Output the [x, y] coordinate of the center of the cell containing the given text.  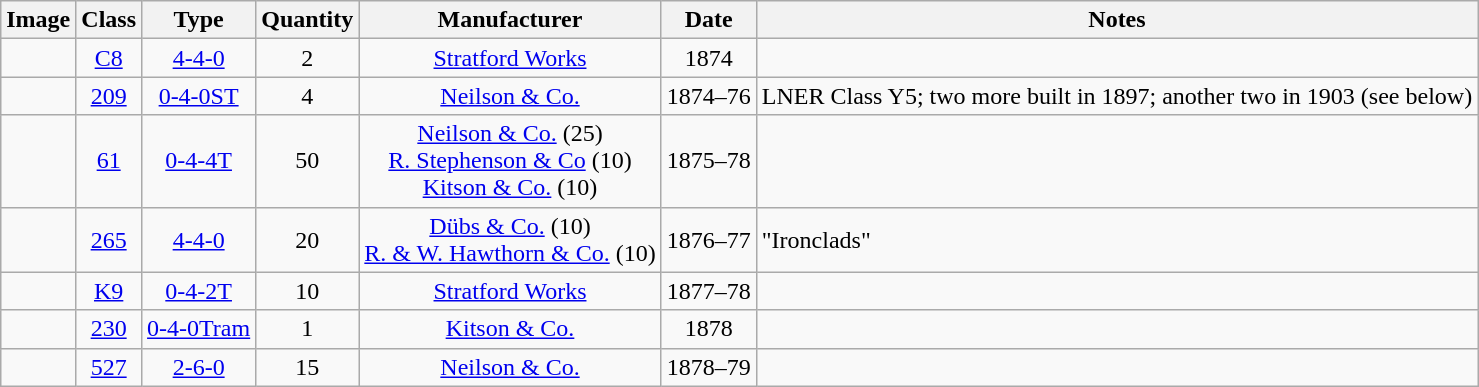
2-6-0 [199, 367]
10 [308, 291]
20 [308, 240]
1 [308, 329]
Notes [1116, 20]
50 [308, 161]
Neilson & Co. (25)R. Stephenson & Co (10)Kitson & Co. (10) [510, 161]
1878–79 [708, 367]
K9 [109, 291]
0-4-0ST [199, 96]
"Ironclads" [1116, 240]
Date [708, 20]
C8 [109, 58]
0-4-2T [199, 291]
1877–78 [708, 291]
1874–76 [708, 96]
0-4-0Tram [199, 329]
0-4-4T [199, 161]
Image [38, 20]
LNER Class Y5; two more built in 1897; another two in 1903 (see below) [1116, 96]
61 [109, 161]
Class [109, 20]
527 [109, 367]
Manufacturer [510, 20]
15 [308, 367]
4 [308, 96]
2 [308, 58]
230 [109, 329]
Dübs & Co. (10)R. & W. Hawthorn & Co. (10) [510, 240]
1876–77 [708, 240]
1875–78 [708, 161]
Type [199, 20]
Quantity [308, 20]
209 [109, 96]
1878 [708, 329]
1874 [708, 58]
265 [109, 240]
Kitson & Co. [510, 329]
